Search for the cell housing the specified text and yield its [x, y] center coordinate. 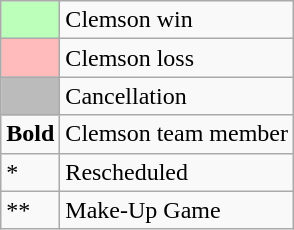
Clemson win [177, 20]
Rescheduled [177, 172]
Bold [30, 134]
Clemson team member [177, 134]
** [30, 210]
* [30, 172]
Clemson loss [177, 58]
Cancellation [177, 96]
Make-Up Game [177, 210]
